Capture the cell that displays the provided text and extract its (X, Y) central coordinate. 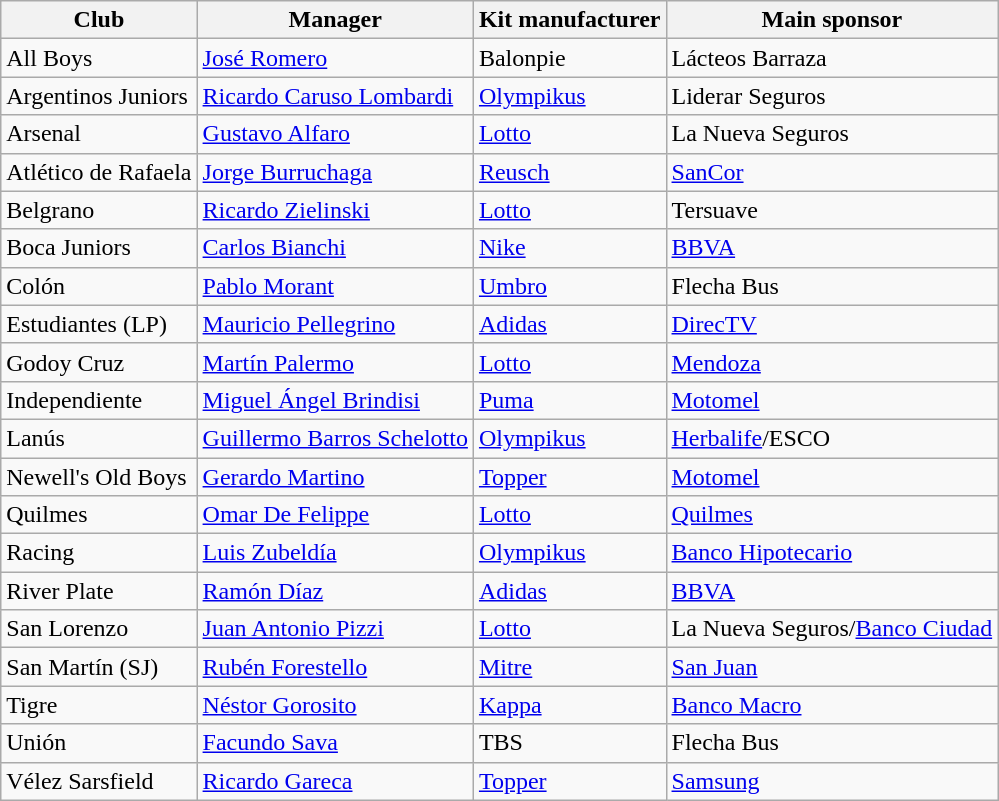
Ricardo Gareca (335, 781)
Luis Zubeldía (335, 553)
Omar De Felippe (335, 515)
Lanús (99, 438)
Pablo Morant (335, 286)
Nike (570, 248)
Estudiantes (LP) (99, 324)
Gerardo Martino (335, 477)
Miguel Ángel Brindisi (335, 400)
Independiente (99, 400)
Unión (99, 743)
Ricardo Zielinski (335, 210)
Mitre (570, 667)
Main sponsor (832, 20)
Juan Antonio Pizzi (335, 629)
Carlos Bianchi (335, 248)
José Romero (335, 58)
Ramón Díaz (335, 591)
Facundo Sava (335, 743)
Manager (335, 20)
Atlético de Rafaela (99, 172)
Boca Juniors (99, 248)
Banco Hipotecario (832, 553)
Arsenal (99, 134)
La Nueva Seguros (832, 134)
La Nueva Seguros/Banco Ciudad (832, 629)
Lácteos Barraza (832, 58)
Reusch (570, 172)
Newell's Old Boys (99, 477)
Rubén Forestello (335, 667)
Umbro (570, 286)
Jorge Burruchaga (335, 172)
TBS (570, 743)
DirecTV (832, 324)
Banco Macro (832, 705)
San Juan (832, 667)
Godoy Cruz (99, 362)
Argentinos Juniors (99, 96)
Colón (99, 286)
San Lorenzo (99, 629)
Puma (570, 400)
San Martín (SJ) (99, 667)
Tigre (99, 705)
River Plate (99, 591)
Belgrano (99, 210)
Kappa (570, 705)
Guillermo Barros Schelotto (335, 438)
Ricardo Caruso Lombardi (335, 96)
Herbalife/ESCO (832, 438)
Kit manufacturer (570, 20)
All Boys (99, 58)
Racing (99, 553)
Tersuave (832, 210)
Vélez Sarsfield (99, 781)
Martín Palermo (335, 362)
Gustavo Alfaro (335, 134)
Liderar Seguros (832, 96)
Samsung (832, 781)
Club (99, 20)
Balonpie (570, 58)
Néstor Gorosito (335, 705)
Mendoza (832, 362)
Mauricio Pellegrino (335, 324)
SanCor (832, 172)
